Search for the cell housing the specified text and yield its [X, Y] center coordinate. 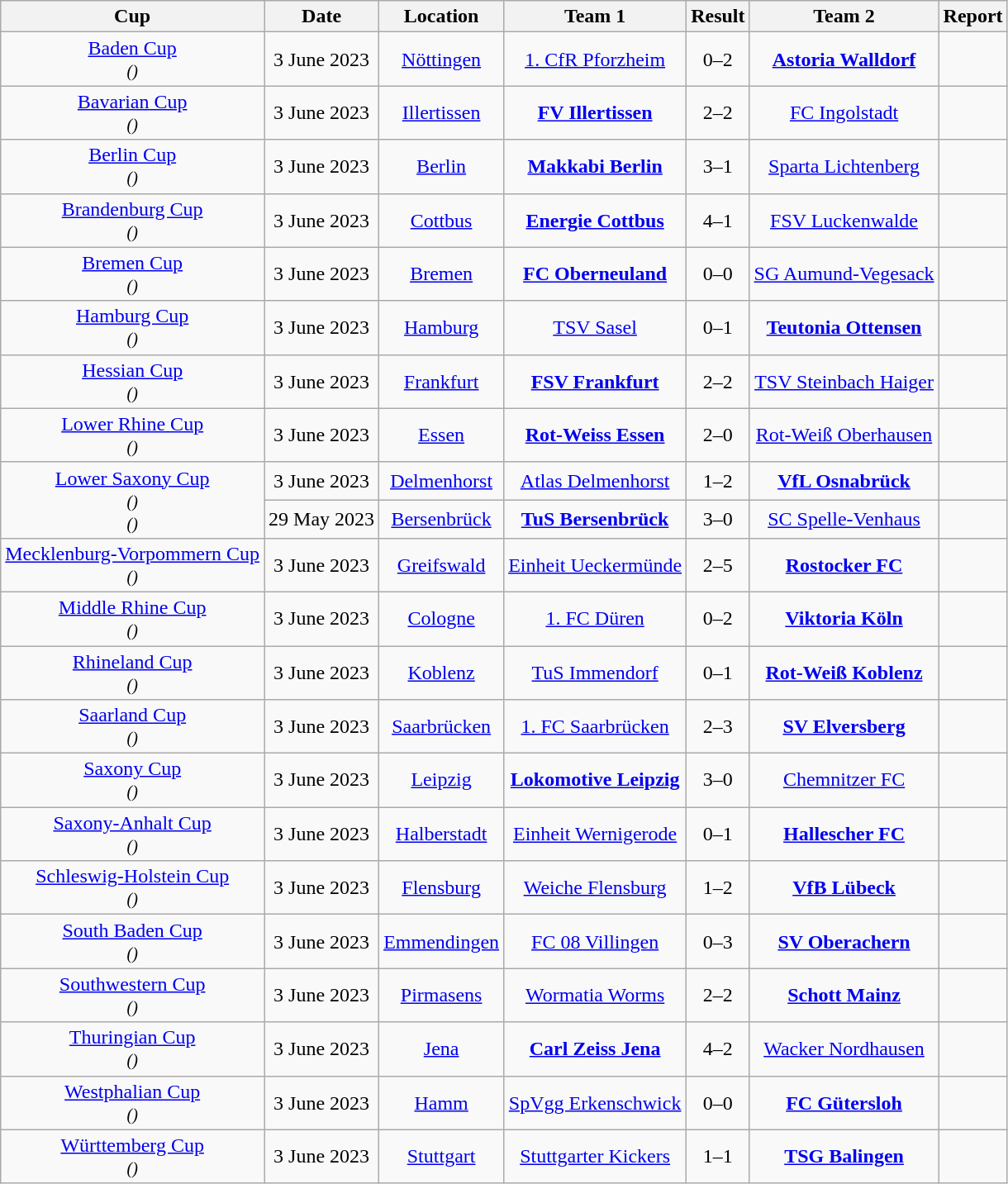
Result [718, 17]
FC 08 Villingen [595, 942]
SC Spelle-Venhaus [844, 519]
Illertissen [441, 112]
VfL Osnabrück [844, 481]
Pirmasens [441, 995]
Hamburg Cup() [132, 327]
2–0 [718, 435]
Thuringian Cup() [132, 1049]
Lokomotive Leipzig [595, 780]
Bremen [441, 274]
29 May 2023 [322, 519]
2–5 [718, 565]
South Baden Cup() [132, 942]
Greifswald [441, 565]
1. FC Saarbrücken [595, 727]
Nöttingen [441, 59]
1–1 [718, 1157]
Rot-Weiss Essen [595, 435]
Astoria Walldorf [844, 59]
Report [973, 17]
Weiche Flensburg [595, 887]
Leipzig [441, 780]
Location [441, 17]
FSV Frankfurt [595, 382]
Lower Rhine Cup() [132, 435]
FC Oberneuland [595, 274]
Atlas Delmenhorst [595, 481]
Bavarian Cup() [132, 112]
Wacker Nordhausen [844, 1049]
TSV Sasel [595, 327]
Hamburg [441, 327]
Team 1 [595, 17]
FC Ingolstadt [844, 112]
Energie Cottbus [595, 220]
Lower Saxony Cup()() [132, 500]
Carl Zeiss Jena [595, 1049]
FV Illertissen [595, 112]
SpVgg Erkenschwick [595, 1102]
2–3 [718, 727]
Wormatia Worms [595, 995]
FSV Luckenwalde [844, 220]
VfB Lübeck [844, 887]
1. CfR Pforzheim [595, 59]
Bersenbrück [441, 519]
Middle Rhine Cup() [132, 618]
3–1 [718, 167]
Southwestern Cup() [132, 995]
Viktoria Köln [844, 618]
Chemnitzer FC [844, 780]
TSG Balingen [844, 1157]
SG Aumund-Vegesack [844, 274]
Rot-Weiß Koblenz [844, 673]
Rostocker FC [844, 565]
Schleswig-Holstein Cup() [132, 887]
Saarbrücken [441, 727]
Flensburg [441, 887]
Württemberg Cup() [132, 1157]
Berlin [441, 167]
Emmendingen [441, 942]
Bremen Cup() [132, 274]
Halberstadt [441, 835]
FC Gütersloh [844, 1102]
Frankfurt [441, 382]
Einheit Ueckermünde [595, 565]
Cottbus [441, 220]
Hamm [441, 1102]
SV Oberachern [844, 942]
Schott Mainz [844, 995]
Stuttgarter Kickers [595, 1157]
Rot-Weiß Oberhausen [844, 435]
Cologne [441, 618]
Teutonia Ottensen [844, 327]
Stuttgart [441, 1157]
Koblenz [441, 673]
SV Elversberg [844, 727]
Makkabi Berlin [595, 167]
0–3 [718, 942]
TuS Immendorf [595, 673]
Saarland Cup() [132, 727]
Rhineland Cup() [132, 673]
Cup [132, 17]
4–1 [718, 220]
Saxony-Anhalt Cup() [132, 835]
Team 2 [844, 17]
Westphalian Cup() [132, 1102]
Date [322, 17]
Einheit Wernigerode [595, 835]
Brandenburg Cup() [132, 220]
4–2 [718, 1049]
Saxony Cup() [132, 780]
Delmenhorst [441, 481]
1. FC Düren [595, 618]
Mecklenburg-Vorpommern Cup() [132, 565]
Hessian Cup() [132, 382]
Jena [441, 1049]
Berlin Cup() [132, 167]
Essen [441, 435]
TuS Bersenbrück [595, 519]
TSV Steinbach Haiger [844, 382]
Sparta Lichtenberg [844, 167]
Hallescher FC [844, 835]
Baden Cup() [132, 59]
